Capture the cell that displays the provided text and extract its (x, y) central coordinate. 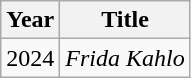
Year (30, 20)
2024 (30, 58)
Title (125, 20)
Frida Kahlo (125, 58)
